For the text-containing cell, return its midpoint in (X, Y) coordinate format. 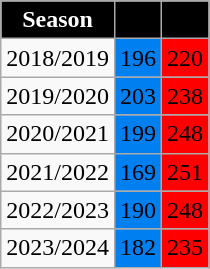
2019/2020 (58, 96)
Season (58, 20)
2022/2023 (58, 210)
235 (186, 248)
203 (138, 96)
2021/2022 (58, 172)
182 (138, 248)
196 (138, 58)
199 (138, 134)
2023/2024 (58, 248)
2020/2021 (58, 134)
190 (138, 210)
169 (138, 172)
220 (186, 58)
251 (186, 172)
2018/2019 (58, 58)
238 (186, 96)
